Determine the [x, y] coordinate at the center of the cell enclosing the given text.  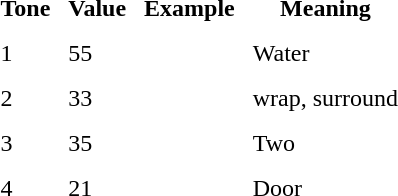
33 [98, 98]
35 [98, 143]
55 [98, 53]
